For the text-containing cell, return its midpoint in (X, Y) coordinate format. 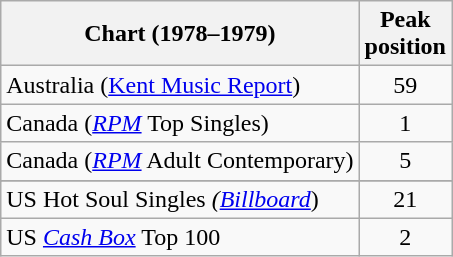
Canada (RPM Adult Contemporary) (180, 161)
Peakposition (405, 34)
1 (405, 123)
Chart (1978–1979) (180, 34)
US Cash Box Top 100 (180, 237)
2 (405, 237)
US Hot Soul Singles (Billboard) (180, 199)
21 (405, 199)
59 (405, 85)
5 (405, 161)
Canada (RPM Top Singles) (180, 123)
Australia (Kent Music Report) (180, 85)
